Capture the cell that displays the provided text and extract its [X, Y] central coordinate. 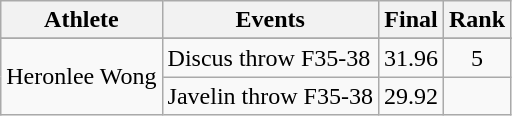
5 [478, 58]
Heronlee Wong [82, 77]
31.96 [410, 58]
Events [270, 20]
Athlete [82, 20]
Discus throw F35-38 [270, 58]
Rank [478, 20]
29.92 [410, 96]
Javelin throw F35-38 [270, 96]
Final [410, 20]
